Capture the cell that displays the provided text and extract its (x, y) central coordinate. 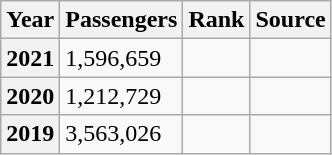
Year (30, 20)
2019 (30, 134)
2021 (30, 58)
1,596,659 (122, 58)
1,212,729 (122, 96)
Source (290, 20)
Passengers (122, 20)
2020 (30, 96)
Rank (216, 20)
3,563,026 (122, 134)
